Scan for the cell matching the given text and deliver its [x, y] coordinate at center. 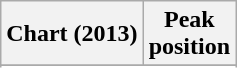
Chart (2013) [72, 34]
Peakposition [189, 34]
